Return (X, Y) of the center of cell containing provided text 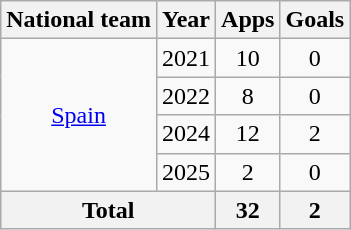
8 (248, 96)
Total (108, 210)
2022 (186, 96)
National team (79, 20)
2024 (186, 134)
Apps (248, 20)
10 (248, 58)
2025 (186, 172)
Spain (79, 115)
2021 (186, 58)
32 (248, 210)
12 (248, 134)
Goals (315, 20)
Year (186, 20)
